Pinpoint the cell where the given text exists, returning its (X, Y) midpoint coordinate. 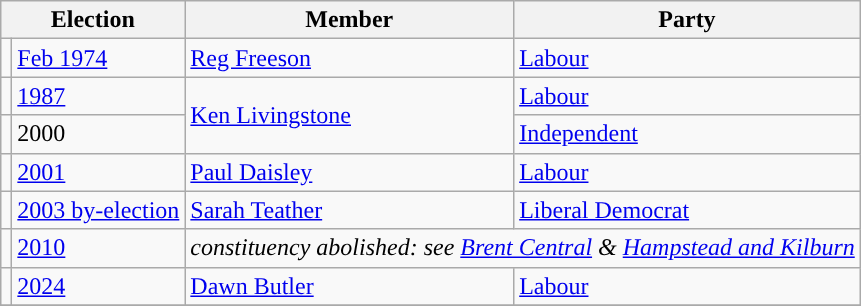
2003 by-election (98, 210)
Sarah Teather (350, 210)
Ken Livingstone (350, 115)
Reg Freeson (350, 58)
Feb 1974 (98, 58)
Independent (688, 134)
Member (350, 20)
2010 (98, 248)
2001 (98, 172)
Paul Daisley (350, 172)
2024 (98, 286)
2000 (98, 134)
1987 (98, 96)
Party (688, 20)
Election (93, 20)
Dawn Butler (350, 286)
Liberal Democrat (688, 210)
constituency abolished: see Brent Central & Hampstead and Kilburn (522, 248)
